Output the (X, Y) coordinate of the center of the cell containing the given text.  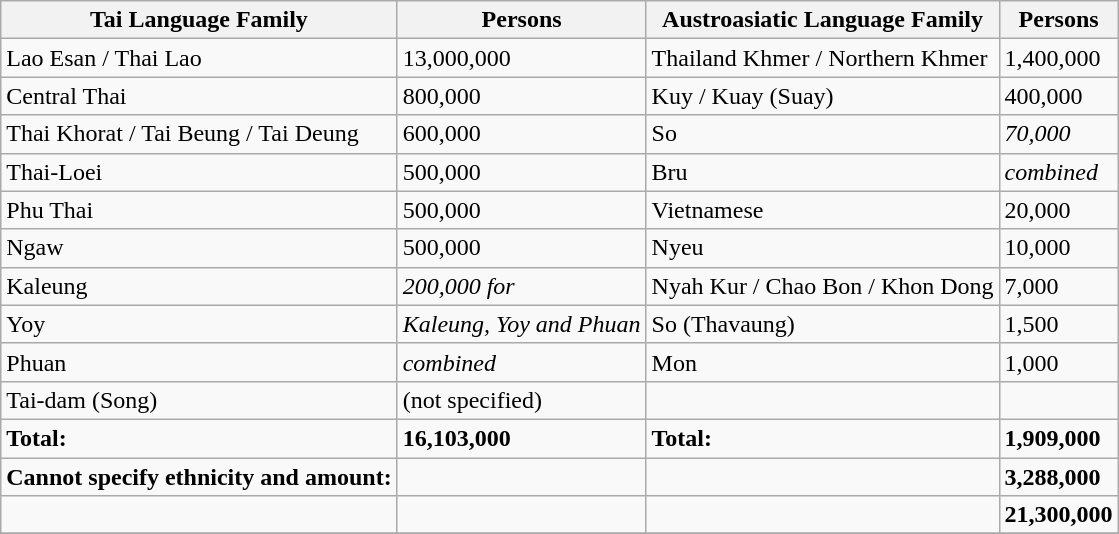
13,000,000 (522, 58)
Tai Language Family (199, 20)
1,400,000 (1058, 58)
400,000 (1058, 96)
20,000 (1058, 210)
Nyah Kur / Chao Bon / Khon Dong (822, 286)
Thailand Khmer / Northern Khmer (822, 58)
200,000 for (522, 286)
1,909,000 (1058, 438)
7,000 (1058, 286)
3,288,000 (1058, 477)
Yoy (199, 324)
Phu Thai (199, 210)
Kaleung, Yoy and Phuan (522, 324)
Tai-dam (Song) (199, 400)
Vietnamese (822, 210)
Cannot specify ethnicity and amount: (199, 477)
600,000 (522, 134)
Thai-Loei (199, 172)
Austroasiatic Language Family (822, 20)
Phuan (199, 362)
Bru (822, 172)
(not specified) (522, 400)
Central Thai (199, 96)
Ngaw (199, 248)
Thai Khorat / Tai Beung / Tai Deung (199, 134)
21,300,000 (1058, 515)
So (Thavaung) (822, 324)
Kaleung (199, 286)
1,500 (1058, 324)
Kuy / Kuay (Suay) (822, 96)
10,000 (1058, 248)
70,000 (1058, 134)
800,000 (522, 96)
Nyeu (822, 248)
Lao Esan / Thai Lao (199, 58)
16,103,000 (522, 438)
So (822, 134)
Mon (822, 362)
1,000 (1058, 362)
